From the cell containing the given text, extract its center point as (x, y) coordinate. 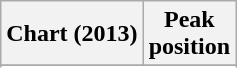
Chart (2013) (72, 34)
Peakposition (189, 34)
